Identify which cell holds the provided text, then report its [X, Y] central coordinate. 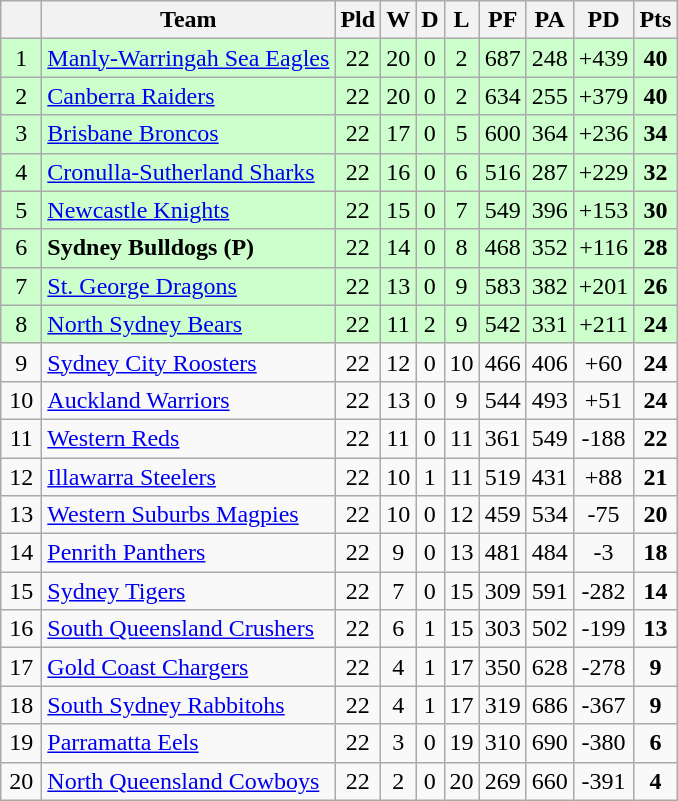
South Queensland Crushers [188, 629]
396 [550, 210]
+60 [604, 362]
+51 [604, 400]
D [430, 20]
Gold Coast Chargers [188, 667]
30 [656, 210]
269 [502, 781]
Auckland Warriors [188, 400]
287 [550, 172]
255 [550, 96]
660 [550, 781]
W [398, 20]
352 [550, 248]
493 [550, 400]
-199 [604, 629]
-3 [604, 553]
Team [188, 20]
North Queensland Cowboys [188, 781]
382 [550, 286]
319 [502, 705]
431 [550, 477]
628 [550, 667]
634 [502, 96]
310 [502, 743]
406 [550, 362]
Penrith Panthers [188, 553]
600 [502, 134]
364 [550, 134]
21 [656, 477]
Canberra Raiders [188, 96]
-391 [604, 781]
484 [550, 553]
+88 [604, 477]
Sydney Bulldogs (P) [188, 248]
516 [502, 172]
Pts [656, 20]
-278 [604, 667]
544 [502, 400]
34 [656, 134]
-380 [604, 743]
591 [550, 591]
-188 [604, 438]
Western Suburbs Magpies [188, 515]
28 [656, 248]
PF [502, 20]
Sydney City Roosters [188, 362]
Cronulla-Sutherland Sharks [188, 172]
-282 [604, 591]
+236 [604, 134]
26 [656, 286]
-75 [604, 515]
687 [502, 58]
542 [502, 324]
+201 [604, 286]
Pld [358, 20]
Newcastle Knights [188, 210]
481 [502, 553]
PD [604, 20]
459 [502, 515]
+116 [604, 248]
303 [502, 629]
+153 [604, 210]
Brisbane Broncos [188, 134]
L [462, 20]
+439 [604, 58]
+211 [604, 324]
350 [502, 667]
+229 [604, 172]
331 [550, 324]
466 [502, 362]
Western Reds [188, 438]
St. George Dragons [188, 286]
502 [550, 629]
+379 [604, 96]
Illawarra Steelers [188, 477]
686 [550, 705]
361 [502, 438]
South Sydney Rabbitohs [188, 705]
Manly-Warringah Sea Eagles [188, 58]
Parramatta Eels [188, 743]
North Sydney Bears [188, 324]
PA [550, 20]
519 [502, 477]
-367 [604, 705]
248 [550, 58]
583 [502, 286]
690 [550, 743]
309 [502, 591]
32 [656, 172]
468 [502, 248]
Sydney Tigers [188, 591]
534 [550, 515]
